Determine the (X, Y) coordinate at the center of the cell enclosing the given text.  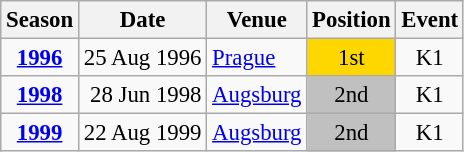
28 Jun 1998 (142, 95)
Season (40, 20)
Venue (257, 20)
22 Aug 1999 (142, 133)
25 Aug 1996 (142, 58)
1999 (40, 133)
1998 (40, 95)
Event (430, 20)
Date (142, 20)
Prague (257, 58)
Position (352, 20)
1996 (40, 58)
1st (352, 58)
